From the cell containing the given text, extract its center point as (X, Y) coordinate. 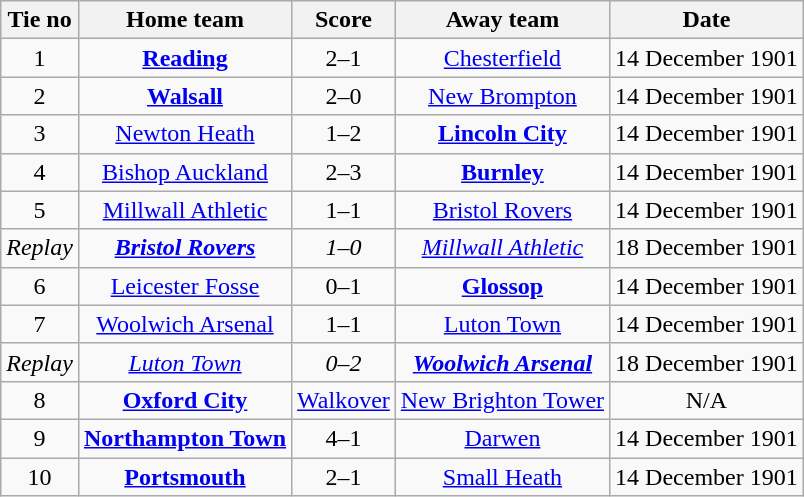
6 (40, 286)
Home team (184, 20)
1–2 (344, 134)
Away team (502, 20)
10 (40, 477)
Leicester Fosse (184, 286)
New Brompton (502, 96)
4–1 (344, 438)
9 (40, 438)
Walkover (344, 400)
5 (40, 210)
2 (40, 96)
0–1 (344, 286)
0–2 (344, 362)
Darwen (502, 438)
Northampton Town (184, 438)
Burnley (502, 172)
Reading (184, 58)
Lincoln City (502, 134)
Score (344, 20)
2–0 (344, 96)
Oxford City (184, 400)
8 (40, 400)
Portsmouth (184, 477)
Small Heath (502, 477)
Chesterfield (502, 58)
Walsall (184, 96)
Tie no (40, 20)
4 (40, 172)
Date (707, 20)
7 (40, 324)
Glossop (502, 286)
1–0 (344, 248)
New Brighton Tower (502, 400)
Newton Heath (184, 134)
3 (40, 134)
N/A (707, 400)
2–3 (344, 172)
Bishop Auckland (184, 172)
1 (40, 58)
